From the cell containing the given text, extract its center point as [x, y] coordinate. 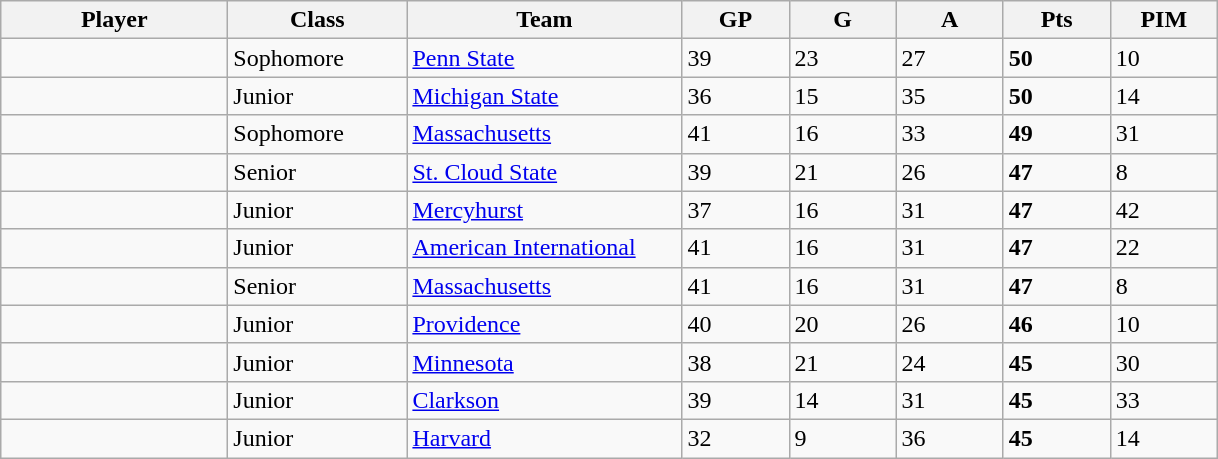
23 [842, 58]
Class [318, 20]
G [842, 20]
PIM [1164, 20]
Providence [544, 324]
24 [950, 362]
9 [842, 438]
27 [950, 58]
Penn State [544, 58]
15 [842, 96]
22 [1164, 248]
40 [736, 324]
Mercyhurst [544, 210]
American International [544, 248]
37 [736, 210]
Team [544, 20]
49 [1056, 134]
GP [736, 20]
46 [1056, 324]
35 [950, 96]
Harvard [544, 438]
Michigan State [544, 96]
Player [114, 20]
Minnesota [544, 362]
A [950, 20]
20 [842, 324]
42 [1164, 210]
St. Cloud State [544, 172]
38 [736, 362]
32 [736, 438]
Clarkson [544, 400]
30 [1164, 362]
Pts [1056, 20]
